Provide the [x, y] coordinate of the cell's center where the given text is located.  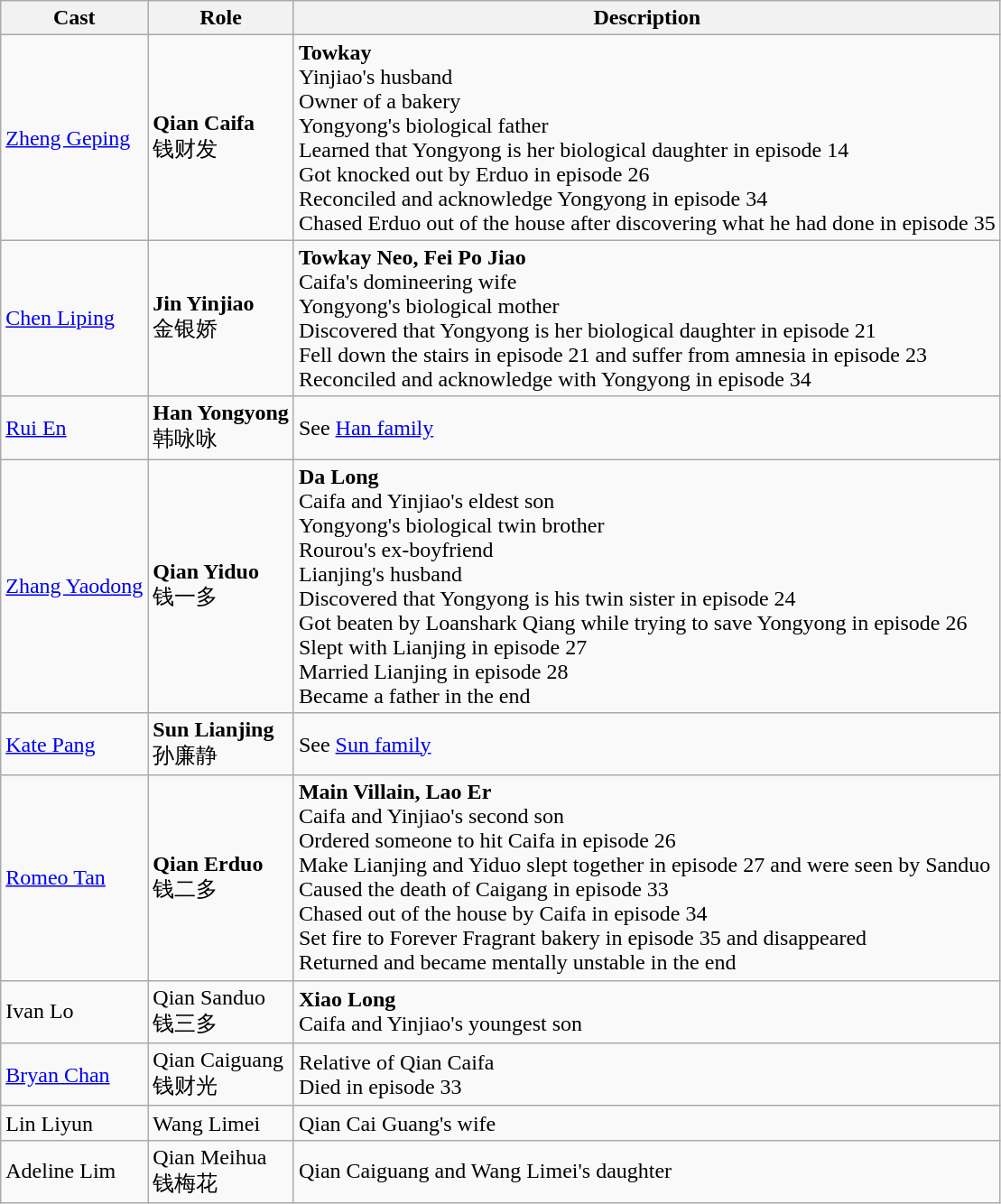
Lin Liyun [74, 1123]
Qian Caiguang and Wang Limei's daughter [646, 1172]
Qian Meihua钱梅花 [221, 1172]
Bryan Chan [74, 1075]
Relative of Qian CaifaDied in episode 33 [646, 1075]
Role [221, 18]
Qian Caifa钱财发 [221, 137]
Adeline Lim [74, 1172]
Chen Liping [74, 318]
Qian Cai Guang's wife [646, 1123]
Ivan Lo [74, 1012]
Han Yongyong韩咏咏 [221, 428]
Rui En [74, 428]
Romeo Tan [74, 877]
Jin Yinjiao金银娇 [221, 318]
Zhang Yaodong [74, 585]
See Han family [646, 428]
Xiao LongCaifa and Yinjiao's youngest son [646, 1012]
See Sun family [646, 745]
Sun Lianjing孙廉静 [221, 745]
Qian Sanduo钱三多 [221, 1012]
Description [646, 18]
Zheng Geping [74, 137]
Cast [74, 18]
Qian Caiguang钱财光 [221, 1075]
Kate Pang [74, 745]
Wang Limei [221, 1123]
Qian Yiduo钱一多 [221, 585]
Qian Erduo钱二多 [221, 877]
